Search for the cell housing the specified text and yield its [X, Y] center coordinate. 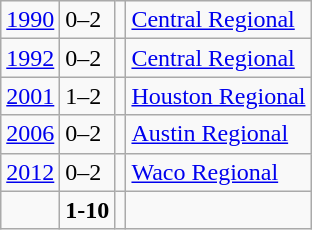
Waco Regional [218, 172]
Houston Regional [218, 96]
1–2 [88, 96]
1990 [30, 20]
2006 [30, 134]
1992 [30, 58]
1-10 [88, 210]
2012 [30, 172]
2001 [30, 96]
Austin Regional [218, 134]
